Output the (X, Y) coordinate of the center of the cell containing the given text.  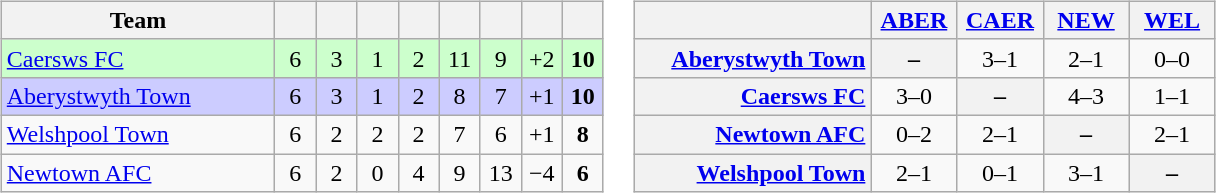
−4 (542, 173)
0–0 (1172, 58)
NEW (1086, 20)
ABER (914, 20)
4 (418, 173)
0–1 (1000, 173)
3–0 (914, 96)
13 (500, 173)
CAER (1000, 20)
11 (460, 58)
1–1 (1172, 96)
4–3 (1086, 96)
WEL (1172, 20)
0 (378, 173)
0–2 (914, 134)
Team (138, 20)
+2 (542, 58)
